Return the [X, Y] coordinate for the center point of the cell that contains the specified text.  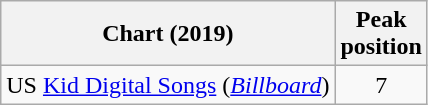
Chart (2019) [168, 34]
Peakposition [381, 34]
7 [381, 85]
US Kid Digital Songs (Billboard) [168, 85]
